Provide the [X, Y] coordinate of the cell's center where the given text is located.  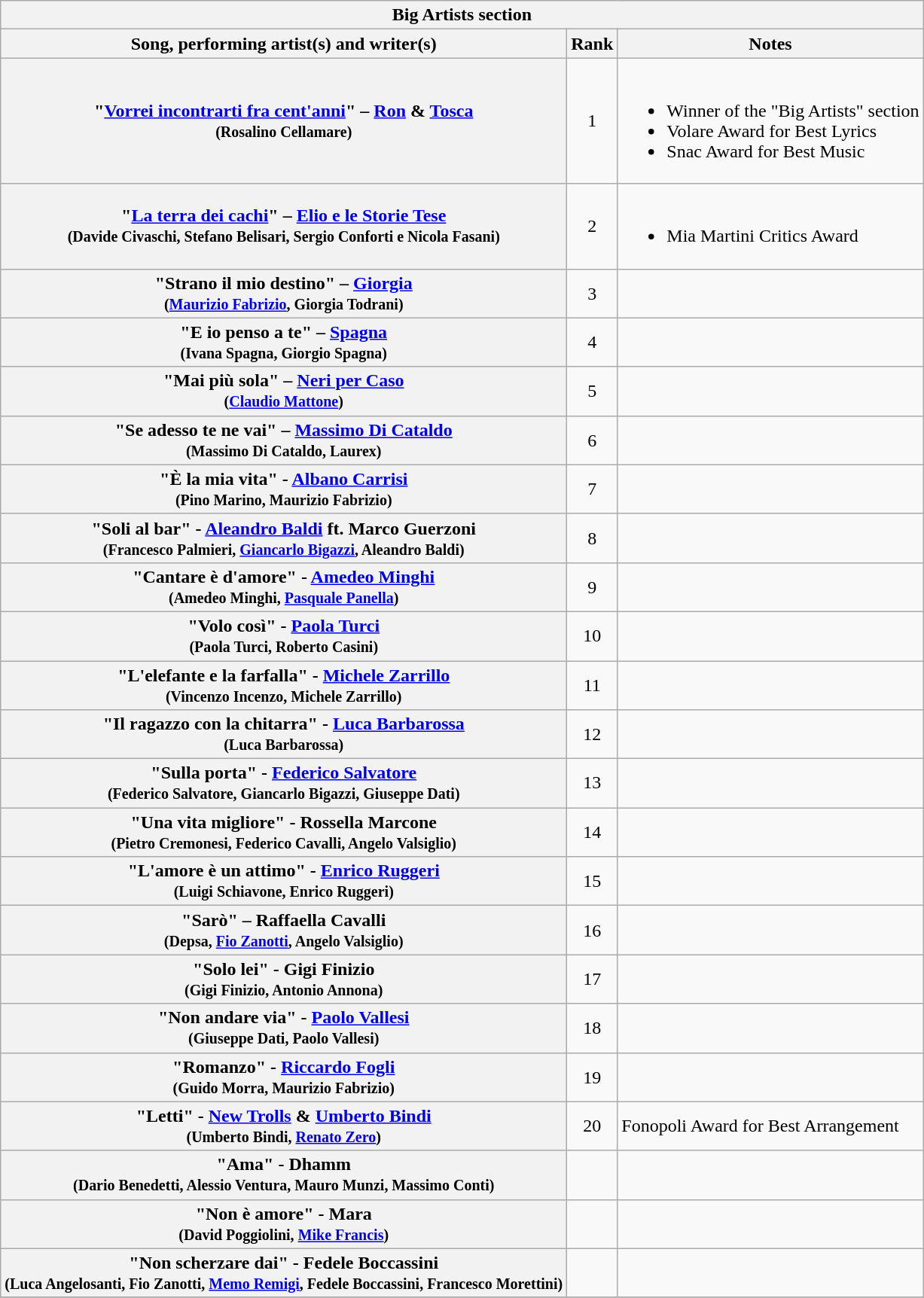
"E io penso a te" – Spagna(Ivana Spagna, Giorgio Spagna) [284, 342]
Notes [770, 44]
"Mai più sola" – Neri per Caso (Claudio Mattone) [284, 392]
"L'amore è un attimo" - Enrico Ruggeri (Luigi Schiavone, Enrico Ruggeri) [284, 881]
"Non è amore" - Mara(David Poggiolini, Mike Francis) [284, 1224]
20 [592, 1126]
16 [592, 931]
Big Artists section [462, 15]
"Se adesso te ne vai" – Massimo Di Cataldo (Massimo Di Cataldo, Laurex) [284, 440]
"Ama" - Dhamm(Dario Benedetti, Alessio Ventura, Mauro Munzi, Massimo Conti) [284, 1175]
"Non andare via" - Paolo Vallesi (Giuseppe Dati, Paolo Vallesi) [284, 1028]
Rank [592, 44]
4 [592, 342]
"La terra dei cachi" – Elio e le Storie Tese (Davide Civaschi, Stefano Belisari, Sergio Conforti e Nicola Fasani) [284, 226]
13 [592, 783]
"Vorrei incontrarti fra cent'anni" – Ron & Tosca (Rosalino Cellamare) [284, 120]
18 [592, 1028]
6 [592, 440]
"Romanzo" - Riccardo Fogli (Guido Morra, Maurizio Fabrizio) [284, 1077]
"Strano il mio destino" – Giorgia (Maurizio Fabrizio, Giorgia Todrani) [284, 294]
Winner of the "Big Artists" sectionVolare Award for Best LyricsSnac Award for Best Music [770, 120]
"Volo così" - Paola Turci (Paola Turci, Roberto Casini) [284, 635]
14 [592, 833]
9 [592, 587]
"Non scherzare dai" - Fedele Boccassini (Luca Angelosanti, Fio Zanotti, Memo Remigi, Fedele Boccassini, Francesco Morettini) [284, 1272]
10 [592, 635]
5 [592, 392]
"Solo lei" - Gigi Finizio(Gigi Finizio, Antonio Annona) [284, 979]
Song, performing artist(s) and writer(s) [284, 44]
"Cantare è d'amore" - Amedeo Minghi (Amedeo Minghi, Pasquale Panella) [284, 587]
"È la mia vita" - Albano Carrisi (Pino Marino, Maurizio Fabrizio) [284, 489]
19 [592, 1077]
7 [592, 489]
Mia Martini Critics Award [770, 226]
"Sulla porta" - Federico Salvatore (Federico Salvatore, Giancarlo Bigazzi, Giuseppe Dati) [284, 783]
11 [592, 685]
1 [592, 120]
"Letti" - New Trolls & Umberto Bindi (Umberto Bindi, Renato Zero) [284, 1126]
15 [592, 881]
"Il ragazzo con la chitarra" - Luca Barbarossa(Luca Barbarossa) [284, 735]
3 [592, 294]
Fonopoli Award for Best Arrangement [770, 1126]
"Una vita migliore" - Rossella Marcone (Pietro Cremonesi, Federico Cavalli, Angelo Valsiglio) [284, 833]
"Sarò" – Raffaella Cavalli (Depsa, Fio Zanotti, Angelo Valsiglio) [284, 931]
"L'elefante e la farfalla" - Michele Zarrillo (Vincenzo Incenzo, Michele Zarrillo) [284, 685]
2 [592, 226]
8 [592, 538]
12 [592, 735]
17 [592, 979]
"Soli al bar" - Aleandro Baldi ft. Marco Guerzoni(Francesco Palmieri, Giancarlo Bigazzi, Aleandro Baldi) [284, 538]
